Extract the (X, Y) coordinate from the center of the cell holding the provided text.  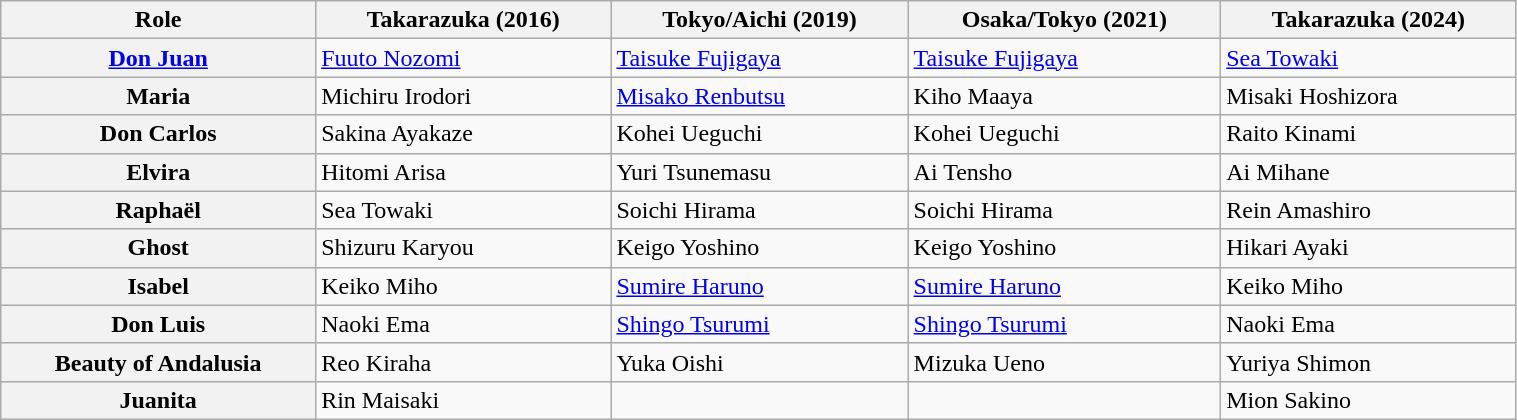
Don Luis (158, 324)
Osaka/Tokyo (2021) (1064, 20)
Juanita (158, 400)
Yuri Tsunemasu (760, 172)
Shizuru Karyou (464, 248)
Reo Kiraha (464, 362)
Takarazuka (2016) (464, 20)
Raito Kinami (1368, 134)
Tokyo/Aichi (2019) (760, 20)
Elvira (158, 172)
Hitomi Arisa (464, 172)
Ai Mihane (1368, 172)
Maria (158, 96)
Beauty of Andalusia (158, 362)
Misako Renbutsu (760, 96)
Ghost (158, 248)
Hikari Ayaki (1368, 248)
Rin Maisaki (464, 400)
Don Carlos (158, 134)
Mion Sakino (1368, 400)
Isabel (158, 286)
Rein Amashiro (1368, 210)
Yuka Oishi (760, 362)
Michiru Irodori (464, 96)
Ai Tensho (1064, 172)
Misaki Hoshizora (1368, 96)
Role (158, 20)
Sakina Ayakaze (464, 134)
Yuriya Shimon (1368, 362)
Kiho Maaya (1064, 96)
Fuuto Nozomi (464, 58)
Mizuka Ueno (1064, 362)
Takarazuka (2024) (1368, 20)
Raphaël (158, 210)
Don Juan (158, 58)
